Extract the [x, y] coordinate from the center of the cell holding the provided text.  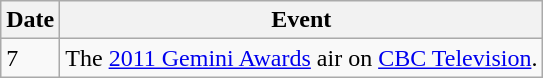
Event [302, 20]
The 2011 Gemini Awards air on CBC Television. [302, 58]
Date [30, 20]
7 [30, 58]
